Return (x, y) of the center of cell containing provided text 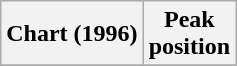
Peakposition (189, 34)
Chart (1996) (72, 34)
